Identify which cell holds the provided text, then report its [X, Y] central coordinate. 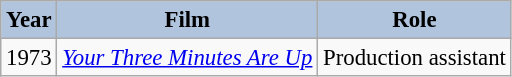
Year [29, 20]
Film [188, 20]
Role [414, 20]
1973 [29, 58]
Production assistant [414, 58]
Your Three Minutes Are Up [188, 58]
